Search for the cell housing the specified text and yield its [X, Y] center coordinate. 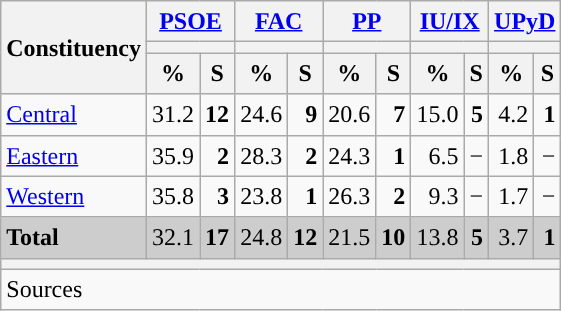
4.2 [512, 114]
32.1 [172, 238]
13.8 [438, 238]
UPyD [525, 22]
35.8 [172, 196]
PP [367, 22]
21.5 [350, 238]
PSOE [190, 22]
24.3 [350, 156]
Western [74, 196]
17 [218, 238]
24.6 [262, 114]
Eastern [74, 156]
FAC [279, 22]
9.3 [438, 196]
24.8 [262, 238]
9 [306, 114]
15.0 [438, 114]
31.2 [172, 114]
1.8 [512, 156]
28.3 [262, 156]
6.5 [438, 156]
1.7 [512, 196]
Sources [281, 290]
Central [74, 114]
26.3 [350, 196]
IU/IX [450, 22]
3 [218, 196]
7 [394, 114]
10 [394, 238]
Total [74, 238]
20.6 [350, 114]
35.9 [172, 156]
Constituency [74, 48]
3.7 [512, 238]
23.8 [262, 196]
